Capture the cell that displays the provided text and extract its (x, y) central coordinate. 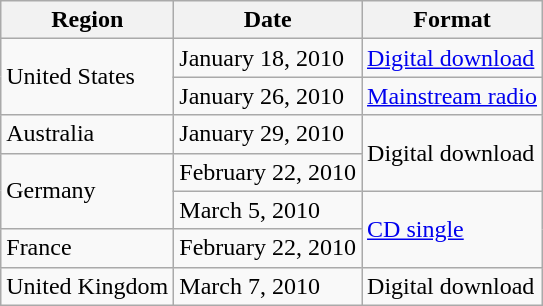
France (88, 248)
United States (88, 77)
United Kingdom (88, 286)
Format (452, 20)
Australia (88, 134)
Mainstream radio (452, 96)
Date (268, 20)
January 26, 2010 (268, 96)
CD single (452, 229)
March 7, 2010 (268, 286)
January 18, 2010 (268, 58)
March 5, 2010 (268, 210)
January 29, 2010 (268, 134)
Region (88, 20)
Germany (88, 191)
